Return the (x, y) coordinate for the center point of the cell that contains the specified text.  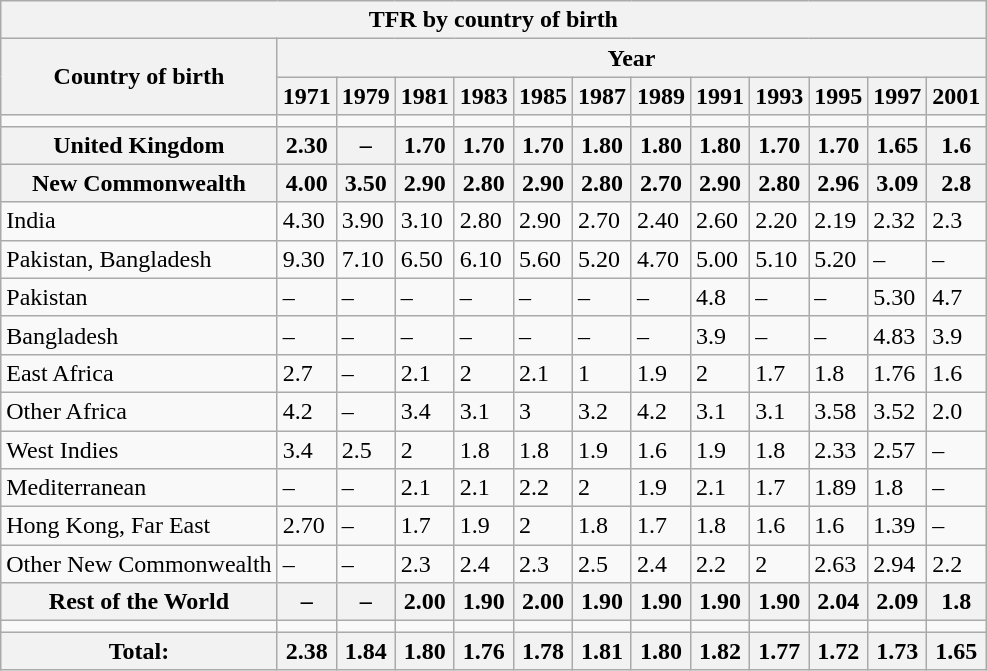
1997 (898, 96)
3.90 (366, 221)
2.20 (780, 221)
Pakistan (139, 297)
Other New Commonwealth (139, 564)
New Commonwealth (139, 183)
5.60 (542, 259)
1.73 (898, 651)
1987 (602, 96)
2.57 (898, 449)
1.39 (898, 526)
1983 (484, 96)
5.00 (720, 259)
4.8 (720, 297)
2.09 (898, 602)
1991 (720, 96)
2.8 (956, 183)
1.72 (838, 651)
Country of birth (139, 77)
4.30 (306, 221)
1979 (366, 96)
1.89 (838, 488)
2.63 (838, 564)
4.7 (956, 297)
West Indies (139, 449)
Year (632, 58)
1993 (780, 96)
East Africa (139, 373)
2.94 (898, 564)
2.7 (306, 373)
2.40 (660, 221)
1.82 (720, 651)
1 (602, 373)
Other Africa (139, 411)
Pakistan, Bangladesh (139, 259)
1.81 (602, 651)
9.30 (306, 259)
5.10 (780, 259)
1.77 (780, 651)
2.60 (720, 221)
5.30 (898, 297)
2001 (956, 96)
Hong Kong, Far East (139, 526)
Mediterranean (139, 488)
1989 (660, 96)
4.00 (306, 183)
1985 (542, 96)
United Kingdom (139, 145)
2.19 (838, 221)
2.33 (838, 449)
1995 (838, 96)
Total: (139, 651)
6.50 (424, 259)
2.32 (898, 221)
1.84 (366, 651)
Bangladesh (139, 335)
1981 (424, 96)
2.96 (838, 183)
2.0 (956, 411)
TFR by country of birth (494, 20)
6.10 (484, 259)
2.38 (306, 651)
1971 (306, 96)
3.2 (602, 411)
4.83 (898, 335)
3 (542, 411)
3.10 (424, 221)
Rest of the World (139, 602)
7.10 (366, 259)
2.30 (306, 145)
3.50 (366, 183)
3.58 (838, 411)
3.09 (898, 183)
3.52 (898, 411)
1.78 (542, 651)
2.04 (838, 602)
4.70 (660, 259)
India (139, 221)
